Pinpoint the cell where the given text exists, returning its (X, Y) midpoint coordinate. 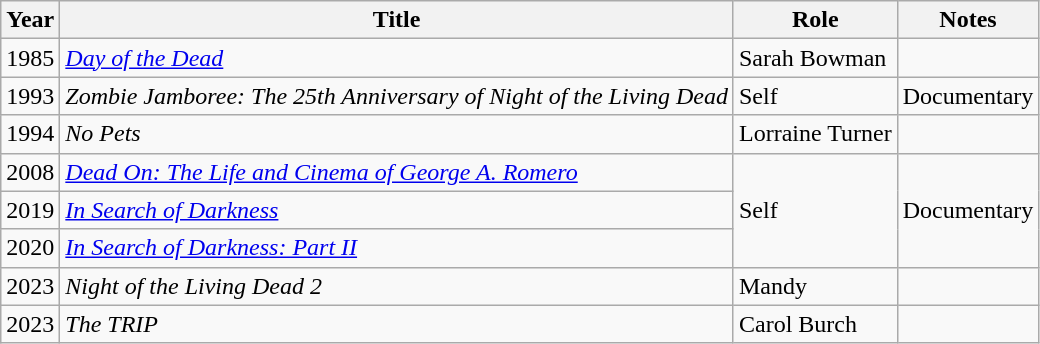
1985 (30, 58)
Year (30, 20)
2020 (30, 248)
No Pets (397, 134)
In Search of Darkness (397, 210)
Notes (968, 20)
Title (397, 20)
In Search of Darkness: Part II (397, 248)
2008 (30, 172)
Zombie Jamboree: The 25th Anniversary of Night of the Living Dead (397, 96)
1994 (30, 134)
Mandy (815, 286)
Night of the Living Dead 2 (397, 286)
Dead On: The Life and Cinema of George A. Romero (397, 172)
Carol Burch (815, 324)
The TRIP (397, 324)
Lorraine Turner (815, 134)
Role (815, 20)
Sarah Bowman (815, 58)
2019 (30, 210)
1993 (30, 96)
Day of the Dead (397, 58)
